Return the (x, y) coordinate for the center point of the cell that contains the specified text.  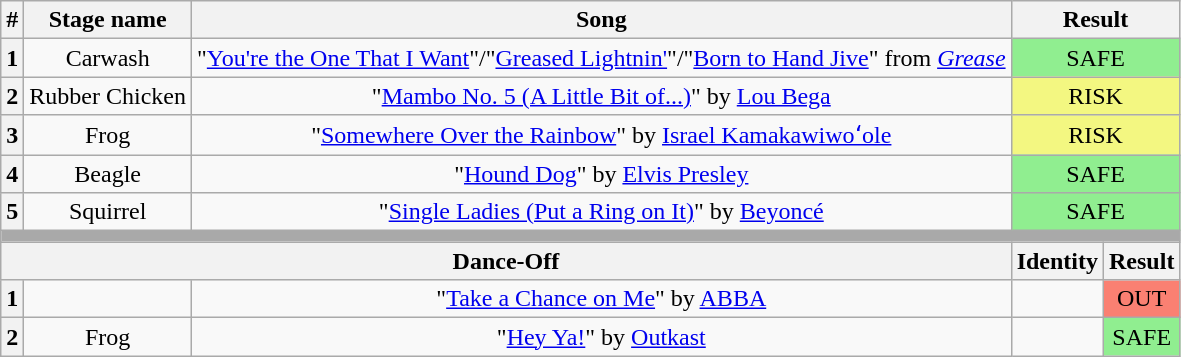
# (12, 20)
Beagle (108, 173)
Squirrel (108, 212)
"You're the One That I Want"/"Greased Lightnin'"/"Born to Hand Jive" from Grease (602, 58)
"Somewhere Over the Rainbow" by Israel Kamakawiwoʻole (602, 135)
Carwash (108, 58)
3 (12, 135)
Identity (1057, 261)
Rubber Chicken (108, 96)
"Hound Dog" by Elvis Presley (602, 173)
"Hey Ya!" by Outkast (602, 337)
"Mambo No. 5 (A Little Bit of...)" by Lou Bega (602, 96)
Song (602, 20)
Dance-Off (506, 261)
Stage name (108, 20)
5 (12, 212)
4 (12, 173)
OUT (1142, 299)
"Single Ladies (Put a Ring on It)" by Beyoncé (602, 212)
"Take a Chance on Me" by ABBA (602, 299)
